Return [X, Y] of the center of cell containing provided text 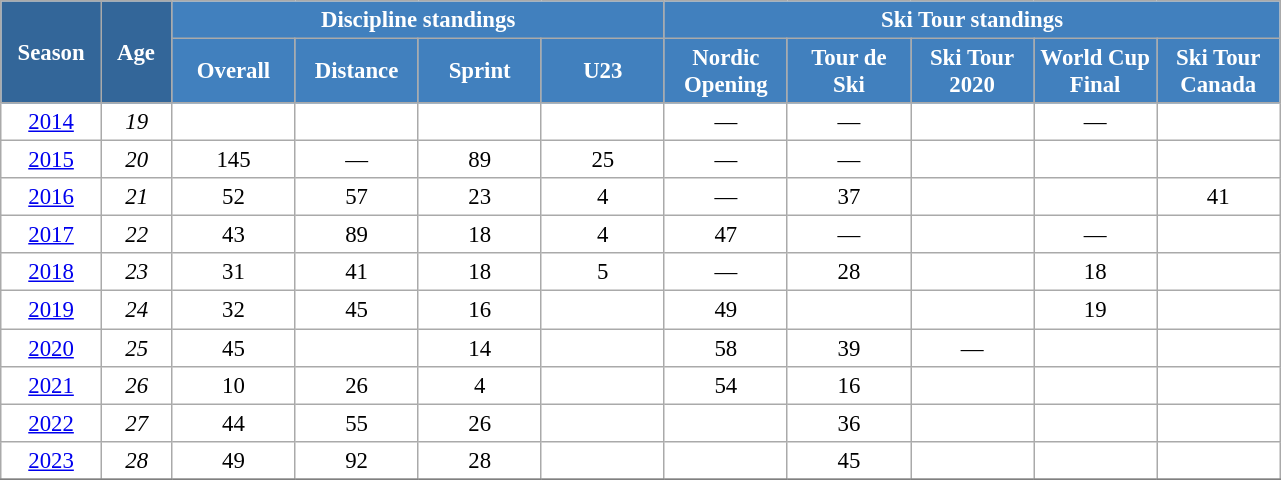
NordicOpening [726, 72]
47 [726, 235]
52 [234, 197]
44 [234, 423]
39 [848, 348]
2019 [52, 310]
Distance [356, 72]
54 [726, 385]
Season [52, 52]
10 [234, 385]
32 [234, 310]
22 [136, 235]
2015 [52, 160]
Ski Tour standings [972, 20]
Tour deSki [848, 72]
43 [234, 235]
Ski Tour2020 [972, 72]
31 [234, 273]
2021 [52, 385]
World CupFinal [1096, 72]
36 [848, 423]
58 [726, 348]
2016 [52, 197]
37 [848, 197]
57 [356, 197]
145 [234, 160]
Discipline standings [418, 20]
Ski TourCanada [1218, 72]
27 [136, 423]
24 [136, 310]
14 [480, 348]
5 [602, 273]
21 [136, 197]
Sprint [480, 72]
U23 [602, 72]
Age [136, 52]
2018 [52, 273]
92 [356, 460]
2022 [52, 423]
55 [356, 423]
20 [136, 160]
Overall [234, 72]
2023 [52, 460]
2020 [52, 348]
2017 [52, 235]
2014 [52, 122]
